Scan for the cell matching the given text and deliver its (x, y) coordinate at center. 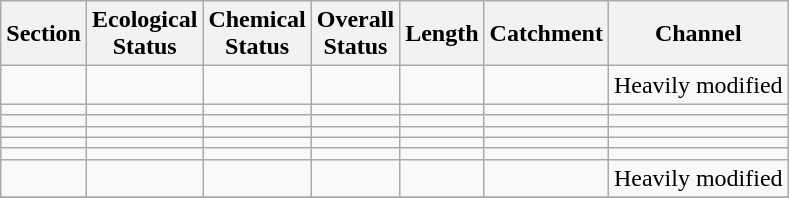
Section (44, 34)
ChemicalStatus (257, 34)
Channel (698, 34)
Catchment (546, 34)
Length (442, 34)
OverallStatus (355, 34)
EcologicalStatus (144, 34)
